Scan for the cell matching the given text and deliver its [X, Y] coordinate at center. 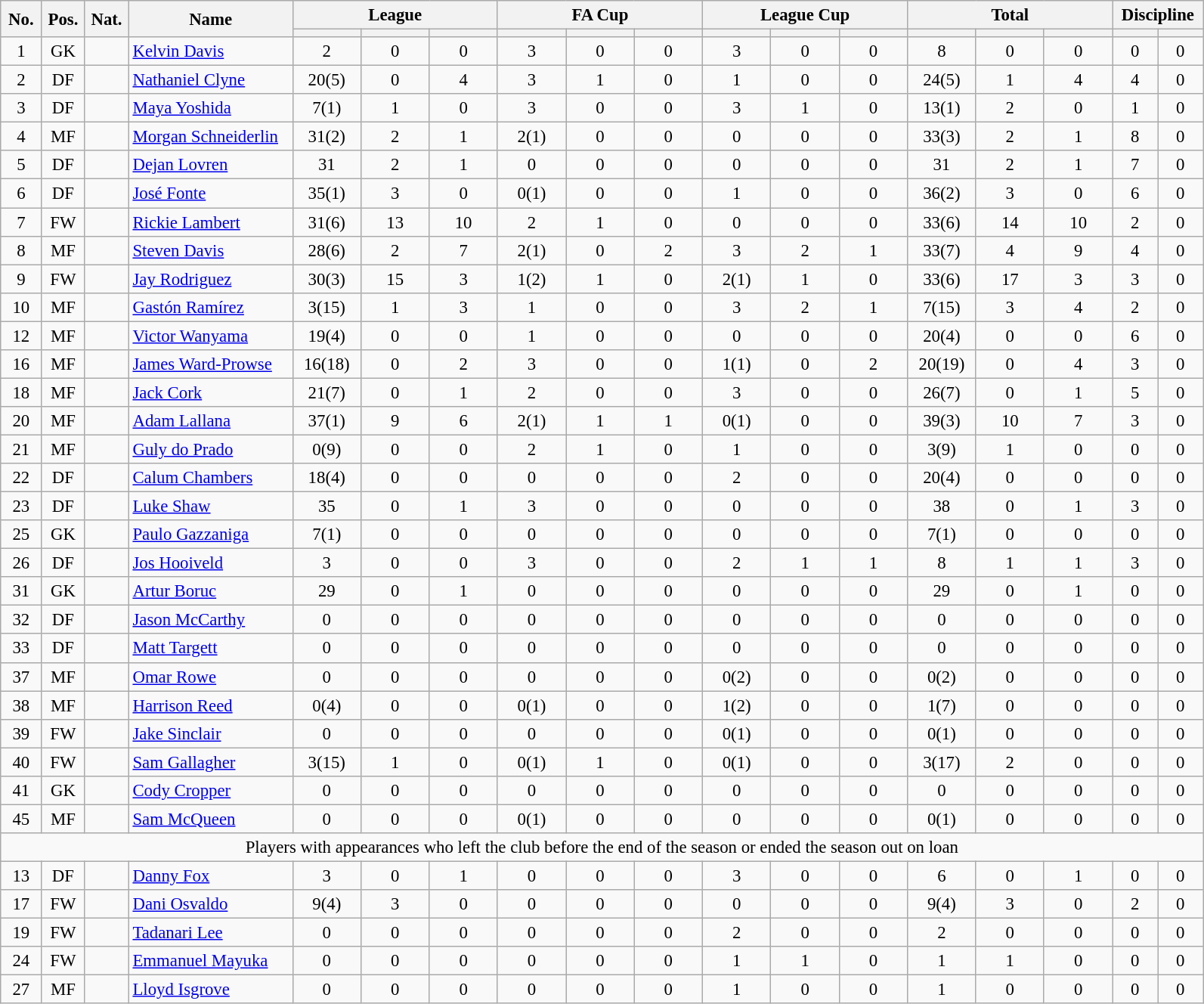
40 [21, 762]
Jake Sinclair [210, 733]
Players with appearances who left the club before the end of the season or ended the season out on loan [602, 848]
20(5) [327, 80]
39(3) [942, 421]
Tadanari Lee [210, 933]
Pos. [63, 19]
Kelvin Davis [210, 51]
League Cup [804, 15]
Adam Lallana [210, 421]
22 [21, 478]
16 [21, 364]
45 [21, 819]
3(9) [942, 449]
13(1) [942, 108]
37(1) [327, 421]
24(5) [942, 80]
Total [1010, 15]
FA Cup [600, 15]
Jason McCarthy [210, 620]
18 [21, 392]
Luke Shaw [210, 507]
Maya Yoshida [210, 108]
Sam McQueen [210, 819]
36(2) [942, 194]
League [395, 15]
19(4) [327, 336]
27 [21, 990]
31(2) [327, 137]
37 [21, 677]
Omar Rowe [210, 677]
0(9) [327, 449]
20 [21, 421]
35(1) [327, 194]
39 [21, 733]
35 [327, 507]
23 [21, 507]
Emmanuel Mayuka [210, 961]
21 [21, 449]
12 [21, 336]
Lloyd Isgrove [210, 990]
Cody Cropper [210, 791]
Discipline [1158, 15]
Morgan Schneiderlin [210, 137]
Nathaniel Clyne [210, 80]
James Ward-Prowse [210, 364]
Rickie Lambert [210, 222]
7(15) [942, 307]
20(19) [942, 364]
15 [395, 279]
Artur Boruc [210, 591]
Calum Chambers [210, 478]
19 [21, 933]
30(3) [327, 279]
32 [21, 620]
33(7) [942, 250]
Danny Fox [210, 875]
Paulo Gazzaniga [210, 535]
31(6) [327, 222]
Steven Davis [210, 250]
26 [21, 563]
Victor Wanyama [210, 336]
0(4) [327, 705]
1(7) [942, 705]
No. [21, 19]
24 [21, 961]
Nat. [107, 19]
33 [21, 649]
1(1) [736, 364]
18(4) [327, 478]
Sam Gallagher [210, 762]
Harrison Reed [210, 705]
Jos Hooiveld [210, 563]
26(7) [942, 392]
Dani Osvaldo [210, 904]
José Fonte [210, 194]
Name [210, 19]
3(17) [942, 762]
Dejan Lovren [210, 166]
33(3) [942, 137]
Guly do Prado [210, 449]
Matt Targett [210, 649]
14 [1010, 222]
Jack Cork [210, 392]
Jay Rodriguez [210, 279]
21(7) [327, 392]
41 [21, 791]
28(6) [327, 250]
Gastón Ramírez [210, 307]
25 [21, 535]
16(18) [327, 364]
